Pinpoint the cell where the given text exists, returning its [x, y] midpoint coordinate. 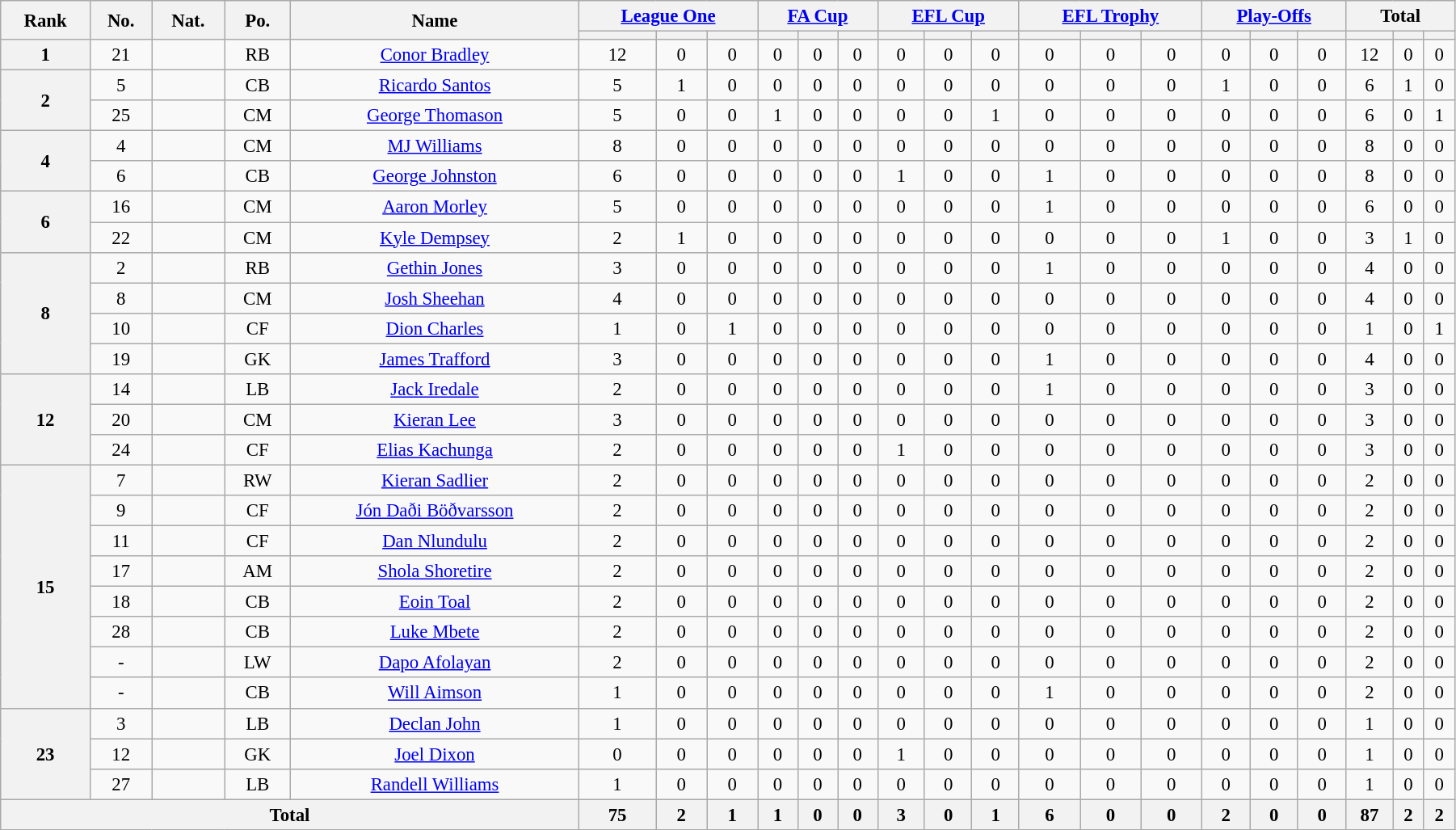
Randell Williams [435, 784]
11 [121, 541]
George Johnston [435, 177]
James Trafford [435, 359]
Play-Offs [1273, 16]
No. [121, 20]
Declan John [435, 723]
22 [121, 238]
EFL Cup [949, 16]
Rank [45, 20]
9 [121, 511]
Nat. [188, 20]
Dan Nlundulu [435, 541]
27 [121, 784]
Aaron Morley [435, 207]
Will Aimson [435, 693]
LW [258, 663]
87 [1370, 815]
Dion Charles [435, 328]
Kyle Dempsey [435, 238]
MJ Williams [435, 146]
18 [121, 602]
League One [667, 16]
19 [121, 359]
RW [258, 480]
28 [121, 632]
Dapo Afolayan [435, 663]
Elias Kachunga [435, 450]
Eoin Toal [435, 602]
Josh Sheehan [435, 298]
Ricardo Santos [435, 86]
25 [121, 116]
Shola Shoretire [435, 571]
24 [121, 450]
15 [45, 587]
20 [121, 419]
7 [121, 480]
Kieran Lee [435, 419]
10 [121, 328]
75 [617, 815]
Po. [258, 20]
Gethin Jones [435, 268]
FA Cup [818, 16]
14 [121, 390]
George Thomason [435, 116]
Jack Iredale [435, 390]
23 [45, 753]
Kieran Sadlier [435, 480]
Luke Mbete [435, 632]
17 [121, 571]
21 [121, 55]
Conor Bradley [435, 55]
Joel Dixon [435, 754]
Jón Daði Böðvarsson [435, 511]
Name [435, 20]
AM [258, 571]
16 [121, 207]
EFL Trophy [1110, 16]
